Detect which cell encompasses the target text, then output its (x, y) center coordinate. 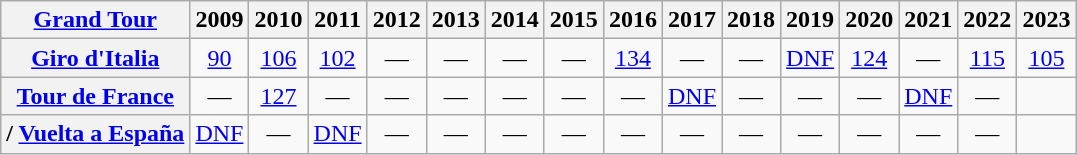
Tour de France (96, 96)
2022 (988, 20)
2014 (514, 20)
2023 (1046, 20)
2013 (456, 20)
2018 (752, 20)
/ Vuelta a España (96, 134)
2019 (810, 20)
2020 (870, 20)
Grand Tour (96, 20)
102 (338, 58)
2017 (692, 20)
90 (220, 58)
2010 (278, 20)
2015 (574, 20)
106 (278, 58)
2012 (396, 20)
2016 (632, 20)
Giro d'Italia (96, 58)
115 (988, 58)
124 (870, 58)
134 (632, 58)
2011 (338, 20)
105 (1046, 58)
127 (278, 96)
2009 (220, 20)
2021 (928, 20)
